Extract the [x, y] coordinate from the center of the cell holding the provided text.  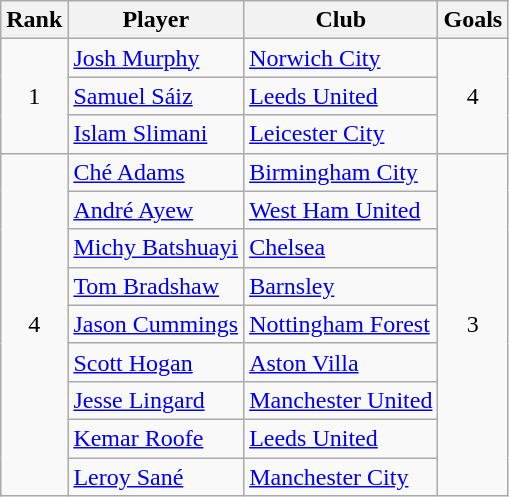
West Ham United [341, 210]
Nottingham Forest [341, 324]
Jason Cummings [156, 324]
1 [34, 96]
Leicester City [341, 134]
André Ayew [156, 210]
Kemar Roofe [156, 438]
Samuel Sáiz [156, 96]
Jesse Lingard [156, 400]
Josh Murphy [156, 58]
Islam Slimani [156, 134]
Barnsley [341, 286]
Birmingham City [341, 172]
Tom Bradshaw [156, 286]
Aston Villa [341, 362]
Manchester City [341, 477]
3 [473, 324]
Chelsea [341, 248]
Rank [34, 20]
Leroy Sané [156, 477]
Scott Hogan [156, 362]
Ché Adams [156, 172]
Manchester United [341, 400]
Michy Batshuayi [156, 248]
Player [156, 20]
Club [341, 20]
Norwich City [341, 58]
Goals [473, 20]
